Find where the given text appears and provide that cell's center as (X, Y) coordinate. 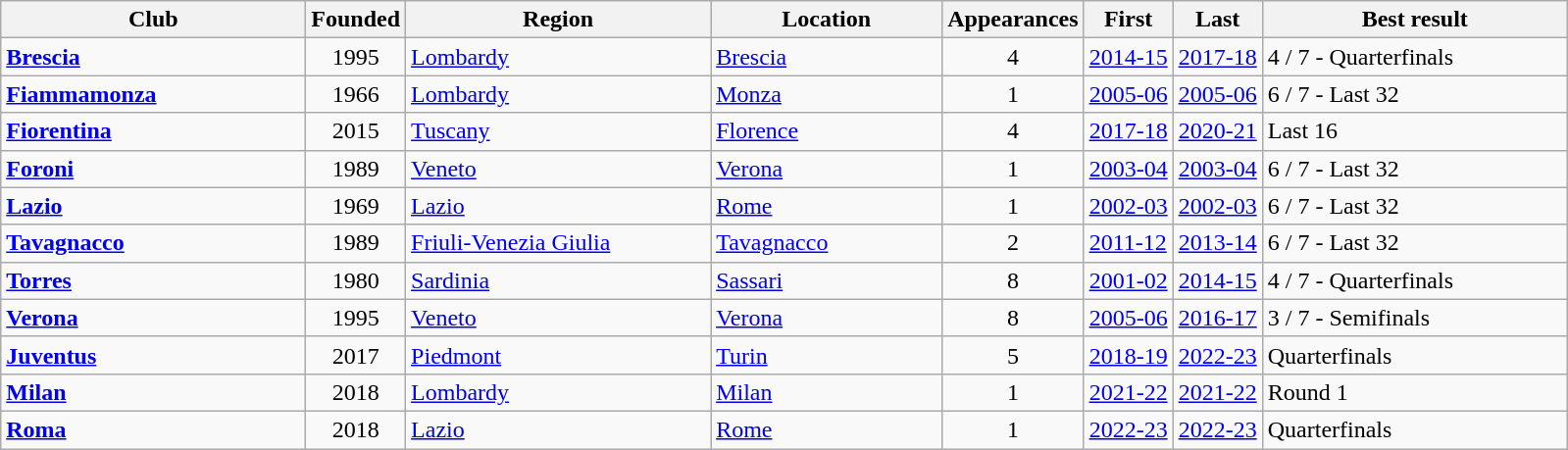
1966 (356, 94)
3 / 7 - Semifinals (1414, 318)
Round 1 (1414, 392)
Last (1218, 20)
Foroni (153, 169)
2016-17 (1218, 318)
Fiammamonza (153, 94)
2020-21 (1218, 131)
Last 16 (1414, 131)
2 (1013, 243)
Friuli-Venezia Giulia (559, 243)
Florence (827, 131)
1980 (356, 280)
2015 (356, 131)
Monza (827, 94)
2001-02 (1128, 280)
Location (827, 20)
Best result (1414, 20)
First (1128, 20)
Sassari (827, 280)
2017 (356, 355)
Juventus (153, 355)
2011-12 (1128, 243)
Piedmont (559, 355)
Appearances (1013, 20)
Club (153, 20)
2013-14 (1218, 243)
5 (1013, 355)
Tuscany (559, 131)
Region (559, 20)
Sardinia (559, 280)
Roma (153, 429)
1969 (356, 206)
Turin (827, 355)
Torres (153, 280)
Founded (356, 20)
2018-19 (1128, 355)
Fiorentina (153, 131)
